Capture the cell that displays the provided text and extract its (x, y) central coordinate. 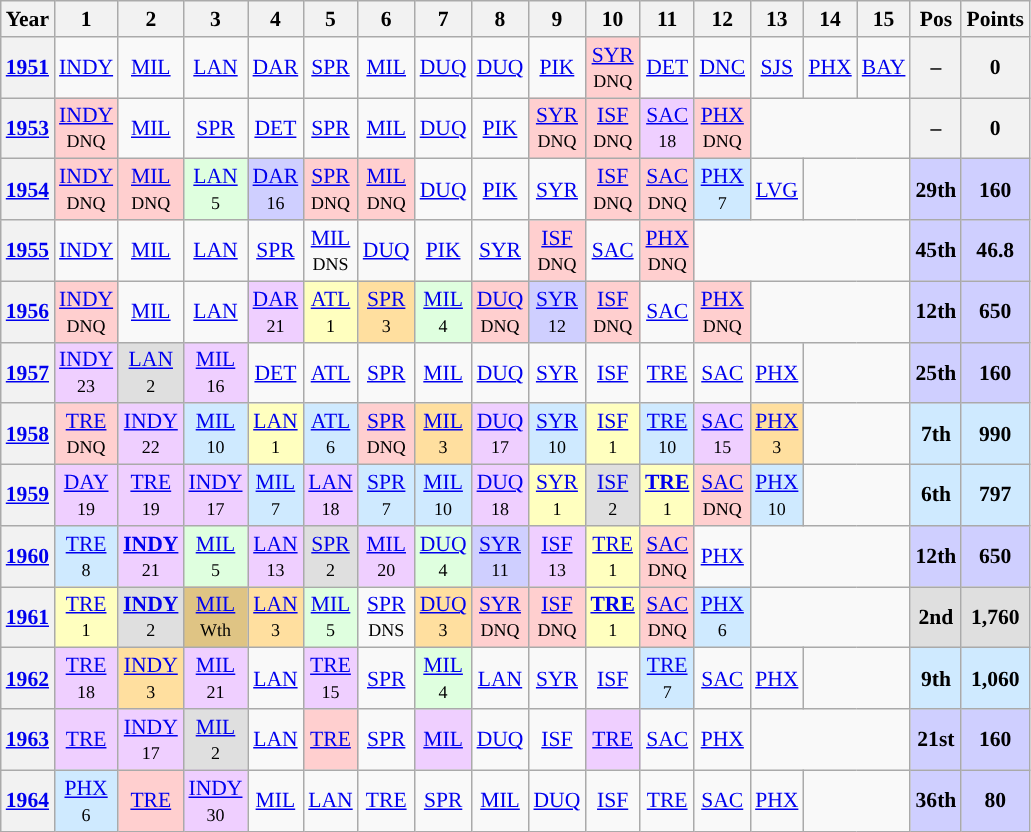
5 (330, 19)
MIL2 (215, 740)
1 (86, 19)
6th (936, 496)
ISF1 (612, 434)
11 (668, 19)
TRE10 (668, 434)
1964 (28, 800)
DAR16 (276, 190)
DUQ18 (500, 496)
DUQ3 (444, 618)
MIL3 (444, 434)
7th (936, 434)
6 (386, 19)
SYR12 (556, 312)
2 (150, 19)
MIL20 (386, 556)
21st (936, 740)
1961 (28, 618)
TRE15 (330, 678)
Points (995, 19)
DUQ4 (444, 556)
SAC18 (668, 128)
SAC15 (722, 434)
13 (776, 19)
ATL1 (330, 312)
1962 (28, 678)
1958 (28, 434)
LAN1 (276, 434)
797 (995, 496)
1956 (28, 312)
10 (612, 19)
LVG (776, 190)
9 (556, 19)
12 (722, 19)
PHX10 (776, 496)
TRE8 (86, 556)
MIL21 (215, 678)
7 (444, 19)
SJS (776, 68)
INDY22 (150, 434)
1951 (28, 68)
MIL7 (276, 496)
1953 (28, 128)
DNC (722, 68)
4 (276, 19)
DUQDNQ (500, 312)
MILWth (215, 618)
MIL16 (215, 372)
1959 (28, 496)
SYR11 (500, 556)
46.8 (995, 250)
SPR2 (330, 556)
BAY (884, 68)
DUQ17 (500, 434)
15 (884, 19)
3 (215, 19)
INDY3 (150, 678)
INDY23 (86, 372)
DAY19 (86, 496)
INDY21 (150, 556)
TREDNQ (86, 434)
INDY30 (215, 800)
INDY2 (150, 618)
8 (500, 19)
Year (28, 19)
1,760 (995, 618)
DAR (276, 68)
25th (936, 372)
Pos (936, 19)
SPRDNS (386, 618)
45th (936, 250)
LAN3 (276, 618)
LAN2 (150, 372)
SYR10 (556, 434)
TRE7 (668, 678)
1963 (28, 740)
2nd (936, 618)
29th (936, 190)
PHX7 (722, 190)
SPR7 (386, 496)
1954 (28, 190)
LAN18 (330, 496)
SPR3 (386, 312)
MILDNS (330, 250)
1955 (28, 250)
1957 (28, 372)
ATL (330, 372)
14 (830, 19)
LAN5 (215, 190)
PHX3 (776, 434)
80 (995, 800)
TRE18 (86, 678)
DAR21 (276, 312)
36th (936, 800)
ISF2 (612, 496)
ATL6 (330, 434)
SYR1 (556, 496)
ISF13 (556, 556)
990 (995, 434)
1,060 (995, 678)
9th (936, 678)
1960 (28, 556)
LAN13 (276, 556)
TRE19 (150, 496)
